Search for the cell housing the specified text and yield its (x, y) center coordinate. 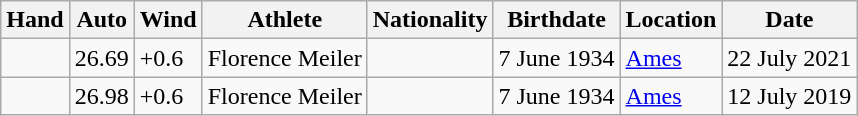
Birthdate (556, 20)
22 July 2021 (790, 58)
12 July 2019 (790, 96)
Nationality (430, 20)
26.98 (102, 96)
Date (790, 20)
Location (671, 20)
Athlete (284, 20)
Hand (35, 20)
26.69 (102, 58)
Wind (168, 20)
Auto (102, 20)
